Extract the [X, Y] coordinate from the center of the cell holding the provided text.  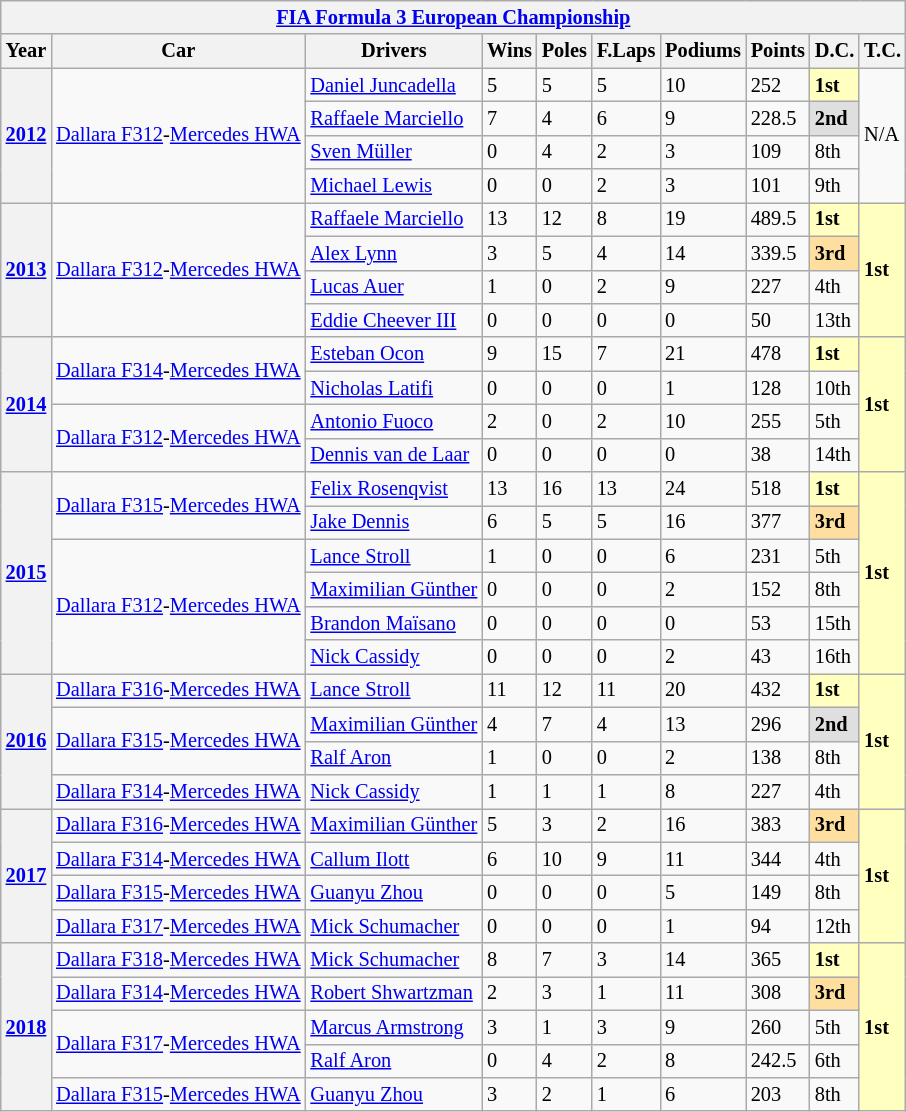
260 [778, 1027]
16th [834, 657]
383 [778, 825]
14th [834, 455]
Dennis van de Laar [394, 455]
Year [26, 51]
21 [703, 354]
152 [778, 589]
Drivers [394, 51]
Felix Rosenqvist [394, 489]
6th [834, 1061]
Eddie Cheever III [394, 320]
2012 [26, 136]
308 [778, 993]
128 [778, 388]
2017 [26, 876]
15 [564, 354]
489.5 [778, 219]
20 [703, 690]
101 [778, 186]
Daniel Juncadella [394, 85]
D.C. [834, 51]
Points [778, 51]
N/A [882, 136]
138 [778, 758]
9th [834, 186]
Alex Lynn [394, 253]
Jake Dennis [394, 522]
2018 [26, 1027]
Sven Müller [394, 152]
94 [778, 926]
339.5 [778, 253]
53 [778, 623]
FIA Formula 3 European Championship [454, 17]
Nicholas Latifi [394, 388]
255 [778, 421]
228.5 [778, 118]
Callum Ilott [394, 859]
12th [834, 926]
Car [178, 51]
2014 [26, 404]
2016 [26, 740]
Esteban Ocon [394, 354]
365 [778, 960]
377 [778, 522]
231 [778, 556]
50 [778, 320]
43 [778, 657]
2015 [26, 573]
Wins [510, 51]
432 [778, 690]
Brandon Maïsano [394, 623]
24 [703, 489]
38 [778, 455]
344 [778, 859]
Michael Lewis [394, 186]
109 [778, 152]
Marcus Armstrong [394, 1027]
Dallara F318-Mercedes HWA [178, 960]
203 [778, 1094]
242.5 [778, 1061]
19 [703, 219]
Poles [564, 51]
F.Laps [626, 51]
Antonio Fuoco [394, 421]
518 [778, 489]
478 [778, 354]
15th [834, 623]
T.C. [882, 51]
13th [834, 320]
Podiums [703, 51]
252 [778, 85]
Robert Shwartzman [394, 993]
10th [834, 388]
2013 [26, 270]
Lucas Auer [394, 287]
149 [778, 892]
296 [778, 724]
